Return [x, y] of the center of cell containing provided text 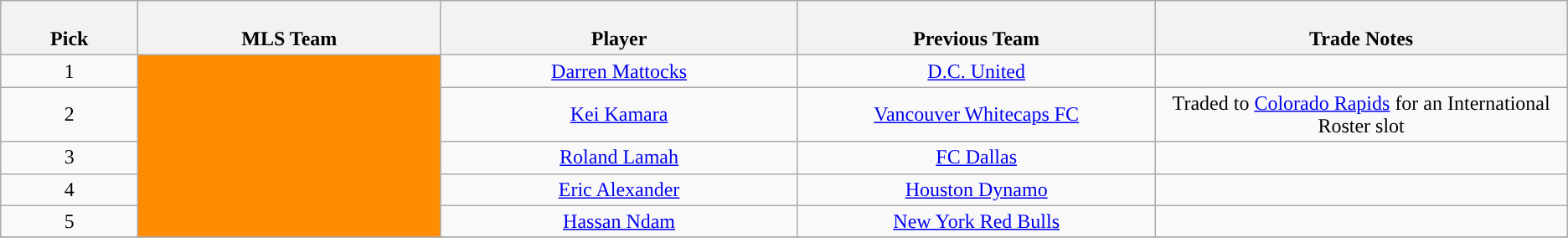
D.C. United [977, 71]
Traded to Colorado Rapids for an International Roster slot [1361, 114]
2 [70, 114]
4 [70, 189]
5 [70, 221]
Roland Lamah [620, 158]
Player [620, 28]
Pick [70, 28]
FC Dallas [977, 158]
Previous Team [977, 28]
Houston Dynamo [977, 189]
Kei Kamara [620, 114]
MLS Team [290, 28]
Eric Alexander [620, 189]
Hassan Ndam [620, 221]
1 [70, 71]
Darren Mattocks [620, 71]
3 [70, 158]
New York Red Bulls [977, 221]
Trade Notes [1361, 28]
Vancouver Whitecaps FC [977, 114]
